Provide the (X, Y) coordinate of the cell's center where the given text is located.  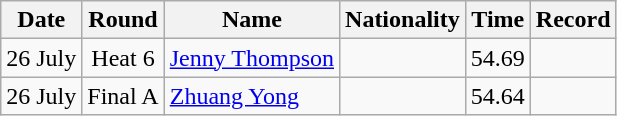
Heat 6 (123, 58)
Zhuang Yong (252, 96)
Name (252, 20)
54.64 (498, 96)
Round (123, 20)
Date (42, 20)
Final A (123, 96)
Time (498, 20)
54.69 (498, 58)
Jenny Thompson (252, 58)
Record (573, 20)
Nationality (403, 20)
